Capture the cell that displays the provided text and extract its (X, Y) central coordinate. 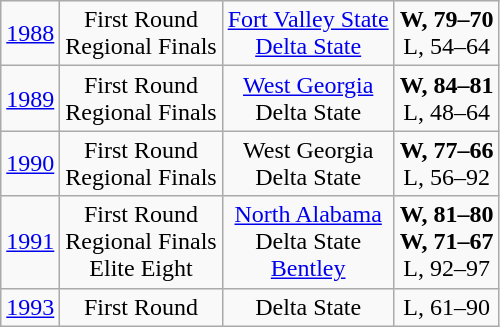
1988 (30, 34)
First Round (141, 307)
W, 84–81L, 48–64 (446, 98)
1993 (30, 307)
Fort Valley StateDelta State (308, 34)
Delta State (308, 307)
W, 81–80W, 71–67L, 92–97 (446, 242)
First RoundRegional FinalsElite Eight (141, 242)
North AlabamaDelta StateBentley (308, 242)
1989 (30, 98)
1990 (30, 164)
L, 61–90 (446, 307)
W, 77–66L, 56–92 (446, 164)
1991 (30, 242)
W, 79–70L, 54–64 (446, 34)
